Find where the given text appears and provide that cell's center as [X, Y] coordinate. 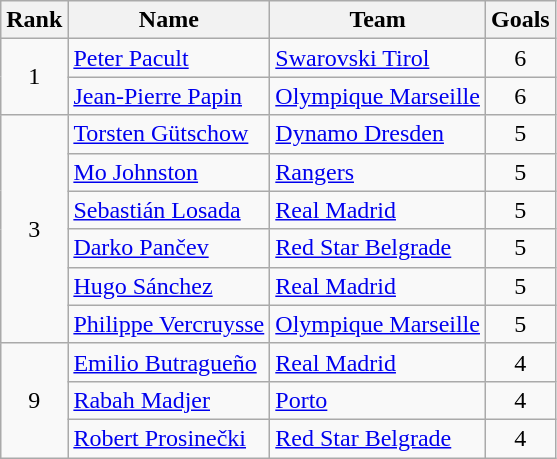
Darko Pančev [169, 248]
Goals [520, 20]
9 [34, 400]
Rangers [378, 172]
Team [378, 20]
Philippe Vercruysse [169, 324]
Hugo Sánchez [169, 286]
Porto [378, 400]
3 [34, 229]
Emilio Butragueño [169, 362]
Dynamo Dresden [378, 134]
Name [169, 20]
Robert Prosinečki [169, 438]
Peter Pacult [169, 58]
Rank [34, 20]
Sebastián Losada [169, 210]
Torsten Gütschow [169, 134]
1 [34, 77]
Swarovski Tirol [378, 58]
Rabah Madjer [169, 400]
Mo Johnston [169, 172]
Jean-Pierre Papin [169, 96]
